Locate the cell with the specified text and output its (x, y) center coordinate. 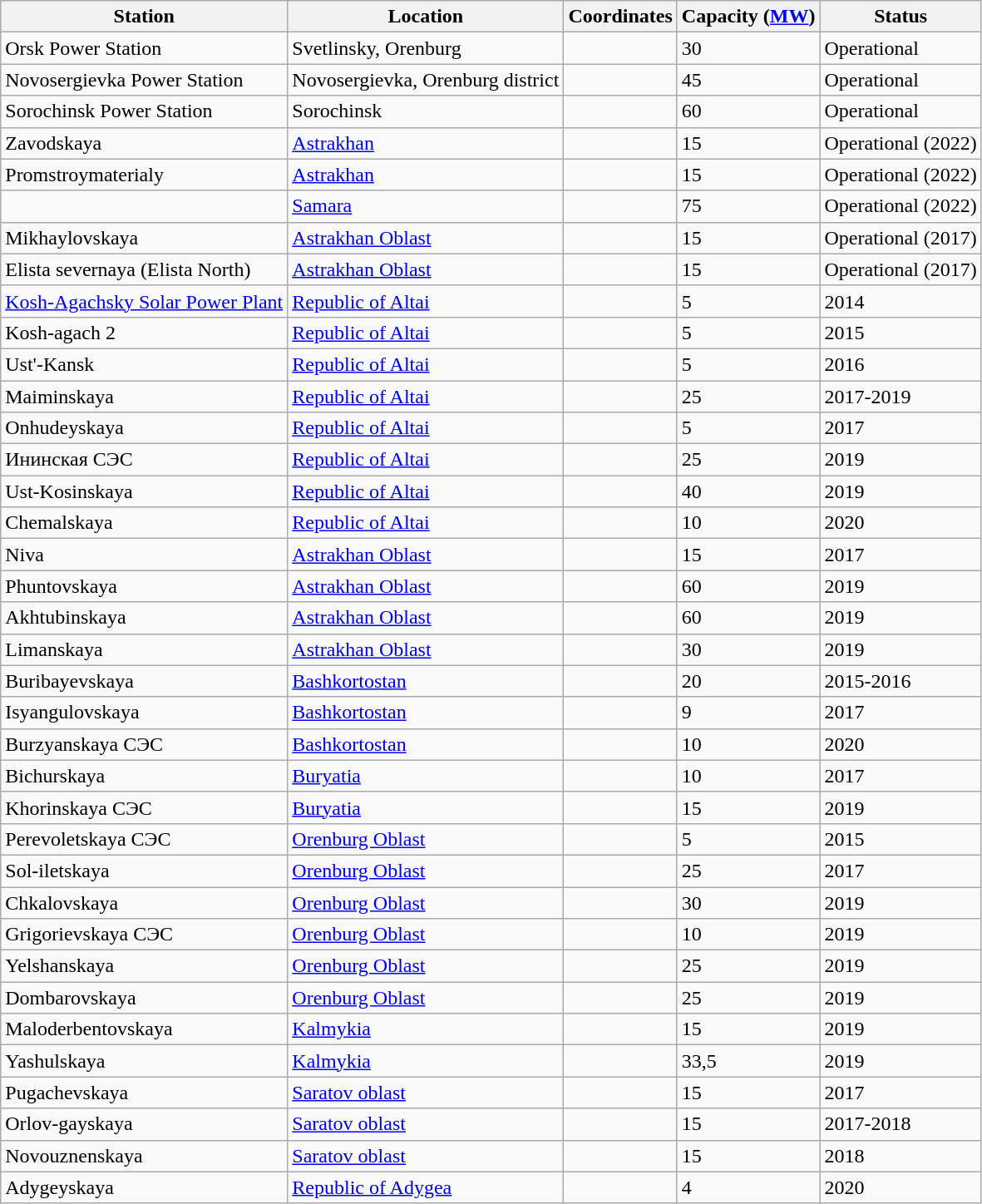
Novosergievka, Orenburg district (426, 80)
Orlov-gayskaya (145, 1124)
2018 (901, 1156)
Maloderbentovskaya (145, 1029)
Mikhaylovskaya (145, 238)
Svetlinsky, Orenburg (426, 48)
Elista severnaya (Elista North) (145, 269)
Yelshanskaya (145, 966)
Chkalovskaya (145, 902)
Burzyanskaya СЭС (145, 744)
2016 (901, 364)
Samara (426, 206)
Promstroymaterialy (145, 175)
Status (901, 17)
Akhtubinskaya (145, 618)
Location (426, 17)
Grigorievskaya СЭС (145, 935)
Onhudeyskaya (145, 428)
45 (748, 80)
Republic of Adygea (426, 1187)
Bichurskaya (145, 776)
Phuntovskaya (145, 586)
Maiminskaya (145, 397)
Yashulskaya (145, 1061)
Sol-iletskaya (145, 871)
Dombarovskaya (145, 998)
Limanskaya (145, 649)
Zavodskaya (145, 143)
2017-2018 (901, 1124)
40 (748, 491)
Khorinskaya СЭС (145, 807)
Ust'-Kansk (145, 364)
Niva (145, 555)
Station (145, 17)
Novosergievka Power Station (145, 80)
Novouznenskaya (145, 1156)
Chemalskaya (145, 523)
Isyangulovskaya (145, 713)
Kosh-agach 2 (145, 333)
20 (748, 681)
Ust-Kosinskaya (145, 491)
Sorochinsk (426, 111)
2014 (901, 301)
Kosh-Agachsky Solar Power Plant (145, 301)
Pugachevskaya (145, 1093)
Capacity (MW) (748, 17)
Sorochinsk Power Station (145, 111)
Buribayevskaya (145, 681)
Coordinates (620, 17)
4 (748, 1187)
33,5 (748, 1061)
Adygeyskaya (145, 1187)
Ининская СЭС (145, 460)
Perevoletskaya СЭС (145, 839)
2017-2019 (901, 397)
9 (748, 713)
2015-2016 (901, 681)
Orsk Power Station (145, 48)
75 (748, 206)
